Locate the cell with the specified text and output its [X, Y] center coordinate. 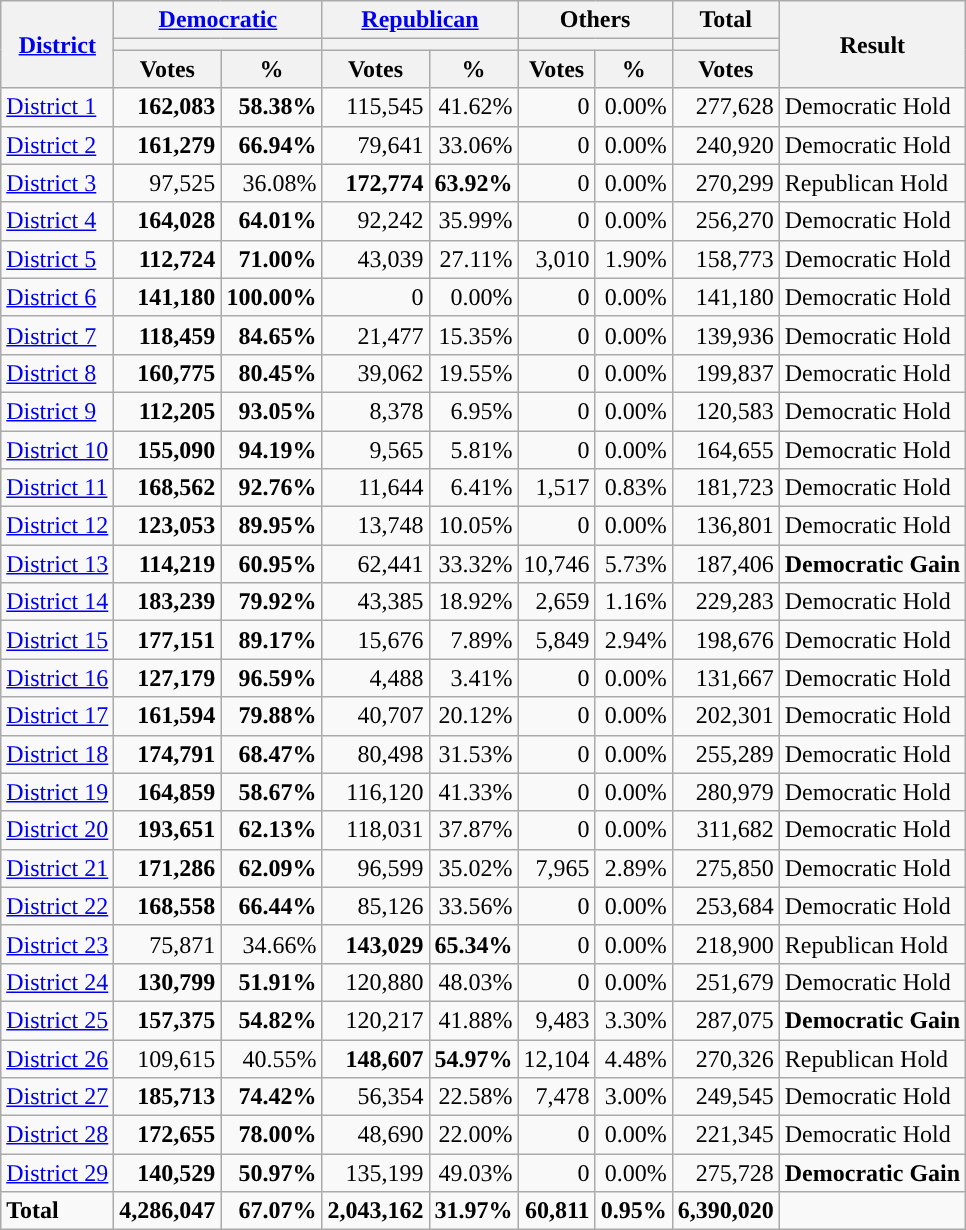
6.95% [474, 411]
34.66% [272, 944]
202,301 [726, 716]
185,713 [168, 1097]
164,028 [168, 221]
63.92% [474, 183]
136,801 [726, 526]
112,205 [168, 411]
115,545 [376, 107]
11,644 [376, 488]
157,375 [168, 1020]
40.55% [272, 1059]
79,641 [376, 145]
287,075 [726, 1020]
74.42% [272, 1097]
275,728 [726, 1173]
161,279 [168, 145]
135,199 [376, 1173]
270,326 [726, 1059]
3.41% [474, 678]
109,615 [168, 1059]
7,965 [556, 868]
58.67% [272, 792]
District 24 [58, 982]
172,655 [168, 1135]
123,053 [168, 526]
District 26 [58, 1059]
22.00% [474, 1135]
256,270 [726, 221]
251,679 [726, 982]
District 16 [58, 678]
District 22 [58, 906]
54.97% [474, 1059]
155,090 [168, 449]
18.92% [474, 602]
93.05% [272, 411]
96.59% [272, 678]
41.62% [474, 107]
174,791 [168, 754]
1.90% [634, 259]
31.53% [474, 754]
3.30% [634, 1020]
15.35% [474, 335]
5.81% [474, 449]
94.19% [272, 449]
District 2 [58, 145]
20.12% [474, 716]
6.41% [474, 488]
District 13 [58, 564]
84.65% [272, 335]
2,043,162 [376, 1211]
78.00% [272, 1135]
183,239 [168, 602]
43,039 [376, 259]
118,031 [376, 830]
75,871 [168, 944]
39,062 [376, 373]
62.13% [272, 830]
4,488 [376, 678]
50.97% [272, 1173]
66.94% [272, 145]
221,345 [726, 1135]
District 27 [58, 1097]
80,498 [376, 754]
District 7 [58, 335]
270,299 [726, 183]
97,525 [168, 183]
2.94% [634, 640]
District 21 [58, 868]
120,583 [726, 411]
218,900 [726, 944]
79.92% [272, 602]
140,529 [168, 1173]
District 1 [58, 107]
35.99% [474, 221]
3.00% [634, 1097]
District 4 [58, 221]
36.08% [272, 183]
51.91% [272, 982]
33.32% [474, 564]
District 14 [58, 602]
198,676 [726, 640]
240,920 [726, 145]
143,029 [376, 944]
60,811 [556, 1211]
0.95% [634, 1211]
10.05% [474, 526]
120,880 [376, 982]
9,483 [556, 1020]
89.17% [272, 640]
68.47% [272, 754]
100.00% [272, 297]
172,774 [376, 183]
District 17 [58, 716]
District 12 [58, 526]
162,083 [168, 107]
5,849 [556, 640]
District 18 [58, 754]
District 11 [58, 488]
31.97% [474, 1211]
131,667 [726, 678]
District 15 [58, 640]
161,594 [168, 716]
District 19 [58, 792]
199,837 [726, 373]
96,599 [376, 868]
139,936 [726, 335]
80.45% [272, 373]
255,289 [726, 754]
40,707 [376, 716]
8,378 [376, 411]
Republican [420, 20]
148,607 [376, 1059]
253,684 [726, 906]
64.01% [272, 221]
4.48% [634, 1059]
19.55% [474, 373]
229,283 [726, 602]
249,545 [726, 1097]
60.95% [272, 564]
District 3 [58, 183]
168,562 [168, 488]
9,565 [376, 449]
District 6 [58, 297]
311,682 [726, 830]
5.73% [634, 564]
62.09% [272, 868]
4,286,047 [168, 1211]
168,558 [168, 906]
15,676 [376, 640]
41.33% [474, 792]
280,979 [726, 792]
District 10 [58, 449]
48,690 [376, 1135]
85,126 [376, 906]
District 20 [58, 830]
92,242 [376, 221]
193,651 [168, 830]
160,775 [168, 373]
79.88% [272, 716]
275,850 [726, 868]
27.11% [474, 259]
District 25 [58, 1020]
7.89% [474, 640]
0.83% [634, 488]
58.38% [272, 107]
118,459 [168, 335]
33.56% [474, 906]
158,773 [726, 259]
181,723 [726, 488]
12,104 [556, 1059]
92.76% [272, 488]
277,628 [726, 107]
120,217 [376, 1020]
7,478 [556, 1097]
66.44% [272, 906]
62,441 [376, 564]
177,151 [168, 640]
District 28 [58, 1135]
54.82% [272, 1020]
127,179 [168, 678]
Others [595, 20]
187,406 [726, 564]
67.07% [272, 1211]
2,659 [556, 602]
2.89% [634, 868]
District 5 [58, 259]
District 9 [58, 411]
114,219 [168, 564]
164,859 [168, 792]
164,655 [726, 449]
89.95% [272, 526]
Result [872, 44]
112,724 [168, 259]
130,799 [168, 982]
49.03% [474, 1173]
22.58% [474, 1097]
3,010 [556, 259]
116,120 [376, 792]
District 29 [58, 1173]
43,385 [376, 602]
56,354 [376, 1097]
District 8 [58, 373]
10,746 [556, 564]
37.87% [474, 830]
171,286 [168, 868]
65.34% [474, 944]
Democratic [218, 20]
48.03% [474, 982]
District [58, 44]
1.16% [634, 602]
1,517 [556, 488]
41.88% [474, 1020]
35.02% [474, 868]
33.06% [474, 145]
District 23 [58, 944]
21,477 [376, 335]
13,748 [376, 526]
71.00% [272, 259]
6,390,020 [726, 1211]
